Return (x, y) of the center of cell containing provided text 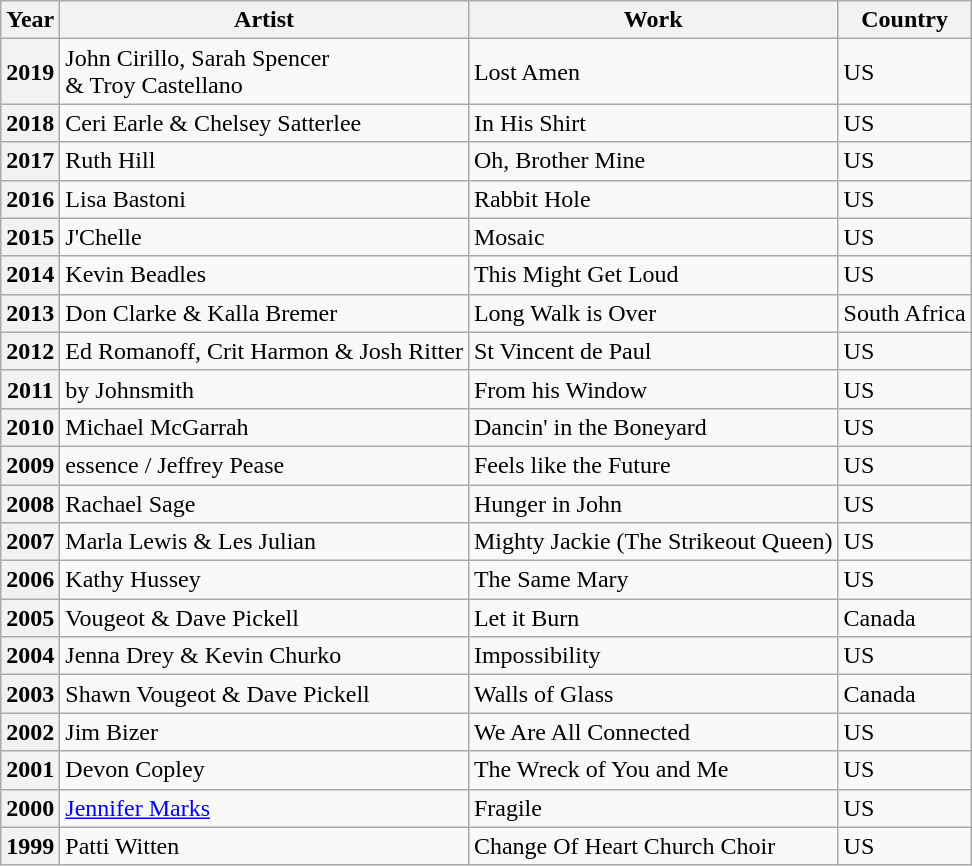
We Are All Connected (653, 732)
2014 (30, 275)
Fragile (653, 808)
2011 (30, 389)
Jenna Drey & Kevin Churko (264, 656)
2015 (30, 237)
Lisa Bastoni (264, 199)
Jennifer Marks (264, 808)
Kevin Beadles (264, 275)
Year (30, 20)
Michael McGarrah (264, 427)
2016 (30, 199)
2009 (30, 465)
Ruth Hill (264, 161)
2001 (30, 770)
2013 (30, 313)
Change Of Heart Church Choir (653, 846)
Don Clarke & Kalla Bremer (264, 313)
Hunger in John (653, 503)
2010 (30, 427)
South Africa (904, 313)
2003 (30, 694)
Walls of Glass (653, 694)
Jim Bizer (264, 732)
The Same Mary (653, 580)
This Might Get Loud (653, 275)
2019 (30, 72)
essence / Jeffrey Pease (264, 465)
From his Window (653, 389)
by Johnsmith (264, 389)
Lost Amen (653, 72)
Long Walk is Over (653, 313)
1999 (30, 846)
Oh, Brother Mine (653, 161)
Kathy Hussey (264, 580)
Vougeot & Dave Pickell (264, 618)
2000 (30, 808)
In His Shirt (653, 123)
St Vincent de Paul (653, 351)
Dancin' in the Boneyard (653, 427)
Shawn Vougeot & Dave Pickell (264, 694)
Let it Burn (653, 618)
Impossibility (653, 656)
Mighty Jackie (The Strikeout Queen) (653, 542)
Ed Romanoff, Crit Harmon & Josh Ritter (264, 351)
2012 (30, 351)
2002 (30, 732)
Devon Copley (264, 770)
2007 (30, 542)
John Cirillo, Sarah Spencer& Troy Castellano (264, 72)
2005 (30, 618)
Marla Lewis & Les Julian (264, 542)
Ceri Earle & Chelsey Satterlee (264, 123)
2017 (30, 161)
2018 (30, 123)
J'Chelle (264, 237)
Work (653, 20)
2006 (30, 580)
Rachael Sage (264, 503)
Country (904, 20)
2008 (30, 503)
Feels like the Future (653, 465)
The Wreck of You and Me (653, 770)
2004 (30, 656)
Patti Witten (264, 846)
Mosaic (653, 237)
Artist (264, 20)
Rabbit Hole (653, 199)
